Find where the given text appears and provide that cell's center as [x, y] coordinate. 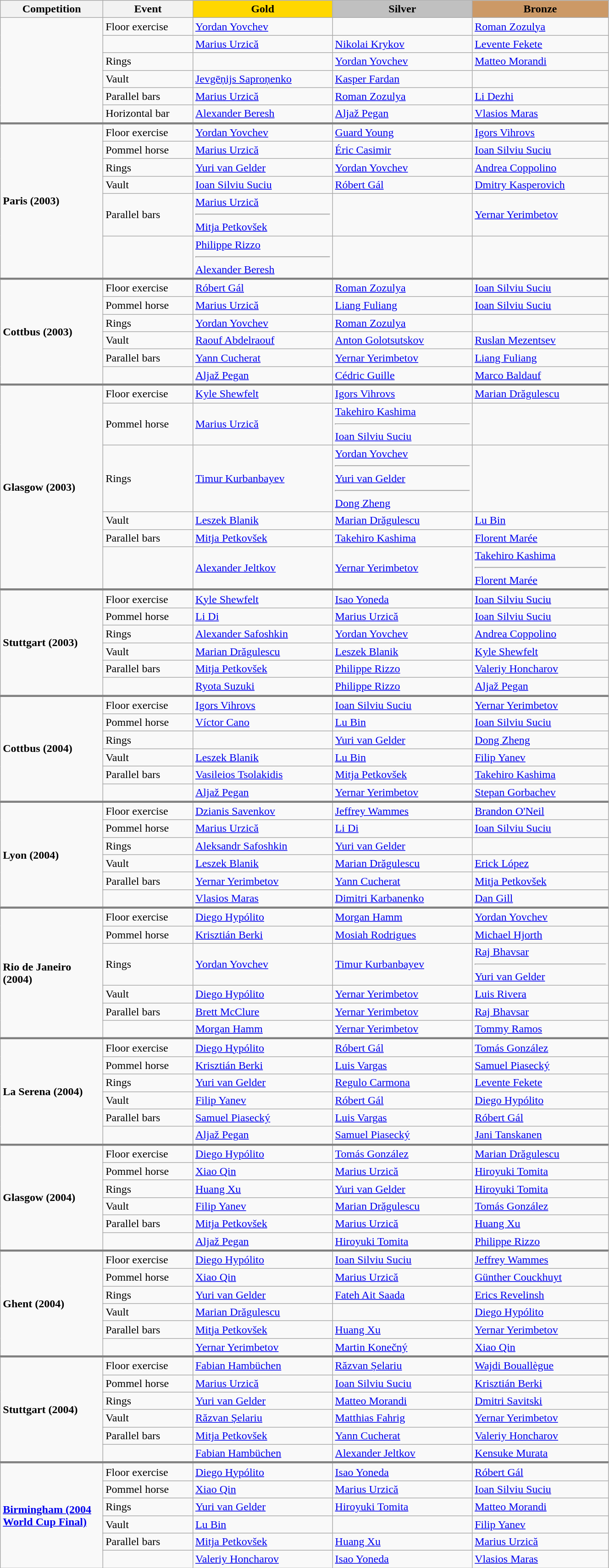
Anton Golotsutskov [403, 340]
Dan Gill [540, 899]
Dong Zheng [540, 740]
Víctor Cano [262, 723]
Event [148, 9]
Alexander Safoshkin [262, 634]
Stepan Gorbachev [540, 793]
Glasgow (2004) [52, 1198]
Dmitry Kasperovich [540, 185]
Brandon O'Neil [540, 811]
Günther Couckhuyt [540, 1277]
Aleksandr Safoshkin [262, 846]
Fateh Ait Saada [403, 1295]
Luis Rivera [540, 994]
Ryota Suzuki [262, 687]
Stuttgart (2004) [52, 1409]
Lyon (2004) [52, 855]
Marco Baldauf [540, 376]
Ghent (2004) [52, 1303]
Raouf Abdelraouf [262, 340]
Competition [52, 9]
Kasper Fardan [403, 79]
Erick López [540, 863]
Takehiro Kashima Florent Marée [540, 568]
Erics Revelinsh [540, 1295]
Florent Marée [540, 538]
Mosiah Rodrigues [403, 934]
Cédric Guille [403, 376]
Takehiro Kashima Ioan Silviu Suciu [403, 424]
Alexander Beresh [262, 114]
Jani Tanskanen [540, 1135]
Raj Bhavsar [540, 1012]
Marius Urzică Mitja Petkovšek [262, 214]
Paris (2003) [52, 201]
Guard Young [403, 132]
Éric Casimir [403, 150]
Martin Konečný [403, 1348]
Glasgow (2003) [52, 487]
Vasileios Tsolakidis [262, 775]
Cottbus (2004) [52, 749]
Yordan Yovchev Yuri van Gelder Dong Zheng [403, 478]
Tommy Ramos [540, 1030]
Dzianis Savenkov [262, 811]
Michael Hjorth [540, 934]
Silver [403, 9]
Brett McClure [262, 1012]
Raj Bhavsar Yuri van Gelder [540, 965]
Rio de Janeiro (2004) [52, 973]
Dmitri Savitski [540, 1401]
Ruslan Mezentsev [540, 340]
Jevgēņijs Saproņenko [262, 79]
Dimitri Karbanenko [403, 899]
Kensuke Murata [540, 1453]
Cottbus (2003) [52, 332]
Bronze [540, 9]
Regulo Carmona [403, 1083]
Li Dezhi [540, 96]
La Serena (2004) [52, 1091]
Birmingham (2004 World Cup Final) [52, 1515]
Horizontal bar [148, 114]
Matthias Fahrig [403, 1418]
Stuttgart (2003) [52, 642]
Wajdi Bouallègue [540, 1365]
Gold [262, 9]
Nikolai Krykov [403, 44]
Philippe Rizzo Alexander Beresh [262, 257]
